Pinpoint the cell where the given text exists, returning its (x, y) midpoint coordinate. 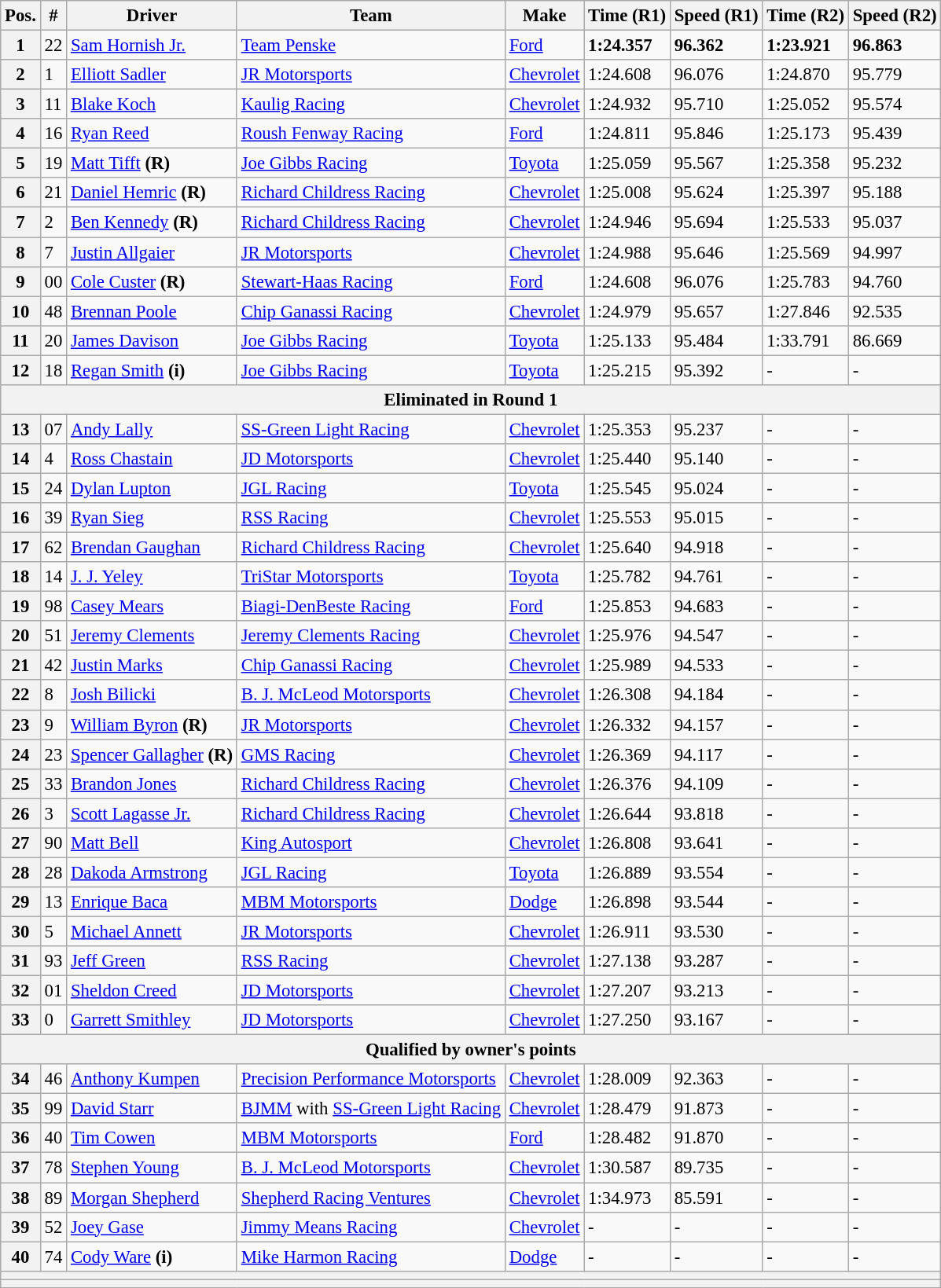
# (53, 16)
1:25.545 (627, 488)
32 (20, 991)
Justin Allgaier (153, 252)
GMS Racing (371, 754)
1:25.976 (627, 636)
62 (53, 548)
0 (53, 1020)
William Byron (R) (153, 725)
Precision Performance Motorsports (371, 1079)
95.694 (716, 222)
38 (20, 1198)
95.779 (895, 75)
Pos. (20, 16)
1:27.250 (627, 1020)
93.530 (716, 931)
1:24.870 (806, 75)
95.392 (716, 370)
51 (53, 636)
98 (53, 607)
Tim Cowen (153, 1139)
95.710 (716, 105)
94.547 (716, 636)
Time (R2) (806, 16)
95.024 (716, 488)
92.363 (716, 1079)
12 (20, 370)
BJMM with SS-Green Light Racing (371, 1109)
Michael Annett (153, 931)
93.641 (716, 843)
1:26.644 (627, 813)
93.554 (716, 872)
1:26.898 (627, 902)
96.362 (716, 46)
Roush Fenway Racing (371, 134)
Shepherd Racing Ventures (371, 1198)
1:24.357 (627, 46)
26 (20, 813)
Speed (R1) (716, 16)
Team Penske (371, 46)
91.873 (716, 1109)
91.870 (716, 1139)
1:25.853 (627, 607)
Dakoda Armstrong (153, 872)
1:25.052 (806, 105)
94.184 (716, 695)
78 (53, 1168)
Brennan Poole (153, 311)
1:27.846 (806, 311)
1:26.332 (627, 725)
Brandon Jones (153, 783)
Mike Harmon Racing (371, 1257)
Ryan Reed (153, 134)
27 (20, 843)
1:30.587 (627, 1168)
1:26.376 (627, 783)
Stewart-Haas Racing (371, 281)
1:24.932 (627, 105)
Ross Chastain (153, 459)
Time (R1) (627, 16)
Anthony Kumpen (153, 1079)
34 (20, 1079)
86.669 (895, 340)
Enrique Baca (153, 902)
94.117 (716, 754)
94.683 (716, 607)
Daniel Hemric (R) (153, 193)
15 (20, 488)
93.544 (716, 902)
95.574 (895, 105)
93.287 (716, 961)
Joey Gase (153, 1227)
Brendan Gaughan (153, 548)
95.140 (716, 459)
95.646 (716, 252)
52 (53, 1227)
96.863 (895, 46)
30 (20, 931)
TriStar Motorsports (371, 577)
Morgan Shepherd (153, 1198)
1:25.008 (627, 193)
89.735 (716, 1168)
93.818 (716, 813)
85.591 (716, 1198)
Matt Bell (153, 843)
94.760 (895, 281)
95.624 (716, 193)
1:26.308 (627, 695)
James Davison (153, 340)
1:28.482 (627, 1139)
95.846 (716, 134)
Andy Lally (153, 429)
David Starr (153, 1109)
1:27.138 (627, 961)
1:24.946 (627, 222)
46 (53, 1079)
Driver (153, 16)
1:33.791 (806, 340)
1:25.989 (627, 666)
35 (20, 1109)
Speed (R2) (895, 16)
1:34.973 (627, 1198)
Stephen Young (153, 1168)
Dylan Lupton (153, 488)
1:24.811 (627, 134)
Casey Mears (153, 607)
1:24.988 (627, 252)
42 (53, 666)
25 (20, 783)
Josh Bilicki (153, 695)
37 (20, 1168)
95.015 (716, 518)
95.484 (716, 340)
1:25.358 (806, 163)
Ryan Sieg (153, 518)
Jeremy Clements (153, 636)
95.657 (716, 311)
95.237 (716, 429)
1:25.440 (627, 459)
Garrett Smithley (153, 1020)
1:25.569 (806, 252)
94.533 (716, 666)
1:24.979 (627, 311)
74 (53, 1257)
Spencer Gallagher (R) (153, 754)
Team (371, 16)
07 (53, 429)
1:26.369 (627, 754)
1:25.133 (627, 340)
Jeff Green (153, 961)
1:25.783 (806, 281)
93.213 (716, 991)
94.997 (895, 252)
95.232 (895, 163)
Scott Lagasse Jr. (153, 813)
94.761 (716, 577)
Jeremy Clements Racing (371, 636)
94.109 (716, 783)
Eliminated in Round 1 (471, 400)
1:26.889 (627, 872)
1:25.397 (806, 193)
Justin Marks (153, 666)
Kaulig Racing (371, 105)
95.188 (895, 193)
36 (20, 1139)
89 (53, 1198)
SS-Green Light Racing (371, 429)
Sheldon Creed (153, 991)
95.037 (895, 222)
1:26.808 (627, 843)
99 (53, 1109)
Sam Hornish Jr. (153, 46)
Elliott Sadler (153, 75)
Blake Koch (153, 105)
1:25.059 (627, 163)
95.439 (895, 134)
Cody Ware (i) (153, 1257)
95.567 (716, 163)
00 (53, 281)
Regan Smith (i) (153, 370)
1:23.921 (806, 46)
1:25.782 (627, 577)
J. J. Yeley (153, 577)
1:25.533 (806, 222)
King Autosport (371, 843)
1:25.353 (627, 429)
1:26.911 (627, 931)
1:27.207 (627, 991)
17 (20, 548)
Ben Kennedy (R) (153, 222)
1:25.640 (627, 548)
Qualified by owner's points (471, 1050)
Biagi-DenBeste Racing (371, 607)
92.535 (895, 311)
Make (544, 16)
1:25.553 (627, 518)
Jimmy Means Racing (371, 1227)
94.157 (716, 725)
Cole Custer (R) (153, 281)
90 (53, 843)
01 (53, 991)
1:28.479 (627, 1109)
1:28.009 (627, 1079)
93 (53, 961)
Matt Tifft (R) (153, 163)
94.918 (716, 548)
6 (20, 193)
48 (53, 311)
1:25.173 (806, 134)
29 (20, 902)
31 (20, 961)
1:25.215 (627, 370)
93.167 (716, 1020)
10 (20, 311)
